Provide the (x, y) coordinate of the cell's center where the given text is located.  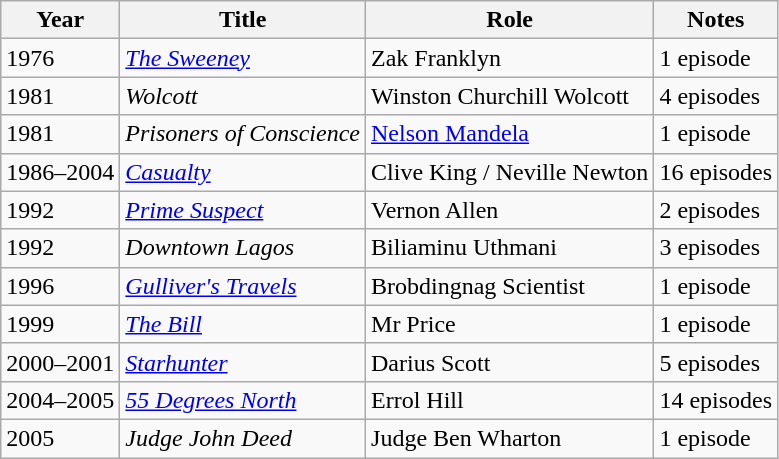
1999 (60, 324)
Prisoners of Conscience (243, 134)
Year (60, 20)
Vernon Allen (510, 210)
2000–2001 (60, 362)
5 episodes (716, 362)
Starhunter (243, 362)
The Sweeney (243, 58)
Darius Scott (510, 362)
14 episodes (716, 400)
Judge Ben Wharton (510, 438)
Casualty (243, 172)
Judge John Deed (243, 438)
Prime Suspect (243, 210)
4 episodes (716, 96)
Role (510, 20)
Notes (716, 20)
Brobdingnag Scientist (510, 286)
16 episodes (716, 172)
1996 (60, 286)
Title (243, 20)
2 episodes (716, 210)
1976 (60, 58)
3 episodes (716, 248)
1986–2004 (60, 172)
Clive King / Neville Newton (510, 172)
Biliaminu Uthmani (510, 248)
Winston Churchill Wolcott (510, 96)
2004–2005 (60, 400)
2005 (60, 438)
Wolcott (243, 96)
The Bill (243, 324)
Downtown Lagos (243, 248)
Nelson Mandela (510, 134)
55 Degrees North (243, 400)
Errol Hill (510, 400)
Mr Price (510, 324)
Zak Franklyn (510, 58)
Gulliver's Travels (243, 286)
